Provide the [x, y] coordinate of the cell's center where the given text is located.  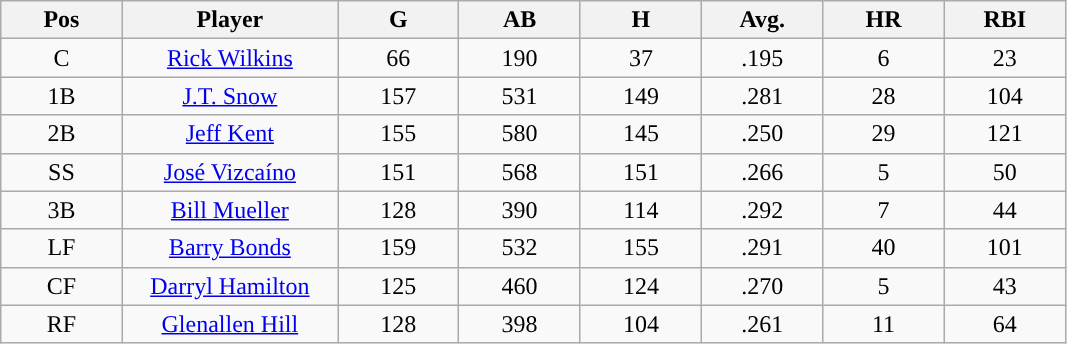
2B [62, 134]
.266 [762, 172]
AB [520, 20]
Avg. [762, 20]
50 [1004, 172]
121 [1004, 134]
C [62, 58]
398 [520, 324]
125 [398, 286]
568 [520, 172]
531 [520, 96]
460 [520, 286]
H [640, 20]
SS [62, 172]
Bill Mueller [230, 210]
23 [1004, 58]
J.T. Snow [230, 96]
190 [520, 58]
Pos [62, 20]
LF [62, 248]
157 [398, 96]
11 [884, 324]
390 [520, 210]
.250 [762, 134]
40 [884, 248]
1B [62, 96]
64 [1004, 324]
Darryl Hamilton [230, 286]
.281 [762, 96]
3B [62, 210]
.292 [762, 210]
RBI [1004, 20]
.195 [762, 58]
44 [1004, 210]
RF [62, 324]
G [398, 20]
66 [398, 58]
CF [62, 286]
101 [1004, 248]
HR [884, 20]
.261 [762, 324]
Barry Bonds [230, 248]
7 [884, 210]
28 [884, 96]
532 [520, 248]
43 [1004, 286]
29 [884, 134]
Player [230, 20]
159 [398, 248]
Rick Wilkins [230, 58]
37 [640, 58]
580 [520, 134]
Glenallen Hill [230, 324]
.291 [762, 248]
145 [640, 134]
6 [884, 58]
Jeff Kent [230, 134]
José Vizcaíno [230, 172]
.270 [762, 286]
124 [640, 286]
114 [640, 210]
149 [640, 96]
